For the text-containing cell, return its midpoint in [X, Y] coordinate format. 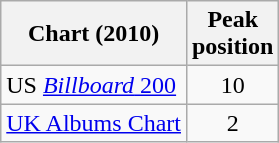
US Billboard 200 [94, 85]
10 [232, 85]
Peakposition [232, 34]
Chart (2010) [94, 34]
UK Albums Chart [94, 123]
2 [232, 123]
